Search for the cell housing the specified text and yield its [x, y] center coordinate. 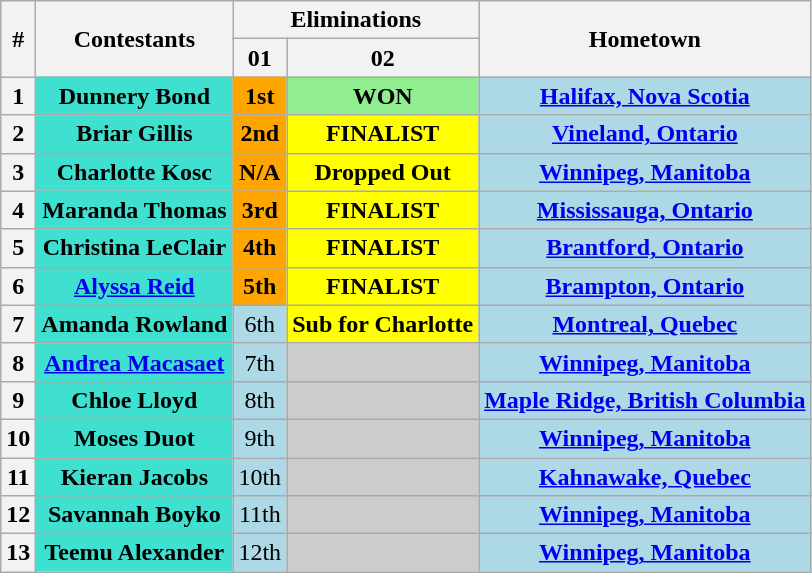
Kieran Jacobs [134, 477]
6th [260, 324]
Montreal, Quebec [645, 324]
Contestants [134, 39]
Andrea Macasaet [134, 362]
Teemu Alexander [134, 553]
10th [260, 477]
01 [260, 58]
Savannah Boyko [134, 515]
Sub for Charlotte [383, 324]
Dunnery Bond [134, 96]
3 [18, 172]
12th [260, 553]
1st [260, 96]
12 [18, 515]
Moses Duot [134, 438]
Halifax, Nova Scotia [645, 96]
4th [260, 248]
Vineland, Ontario [645, 134]
6 [18, 286]
13 [18, 553]
Briar Gillis [134, 134]
8th [260, 400]
11 [18, 477]
Brantford, Ontario [645, 248]
Maple Ridge, British Columbia [645, 400]
7 [18, 324]
Mississauga, Ontario [645, 210]
5th [260, 286]
Christina LeClair [134, 248]
1 [18, 96]
Brampton, Ontario [645, 286]
02 [383, 58]
9th [260, 438]
Hometown [645, 39]
9 [18, 400]
Alyssa Reid [134, 286]
Eliminations [356, 20]
# [18, 39]
3rd [260, 210]
7th [260, 362]
Maranda Thomas [134, 210]
10 [18, 438]
2 [18, 134]
8 [18, 362]
Charlotte Kosc [134, 172]
WON [383, 96]
Chloe Lloyd [134, 400]
N/A [260, 172]
Amanda Rowland [134, 324]
2nd [260, 134]
5 [18, 248]
4 [18, 210]
11th [260, 515]
Kahnawake, Quebec [645, 477]
Dropped Out [383, 172]
